Return the (X, Y) coordinate for the center point of the cell that contains the specified text.  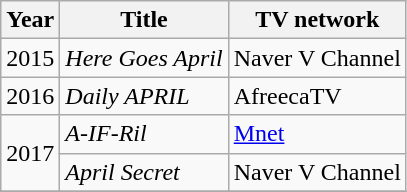
AfreecaTV (317, 96)
A-IF-Ril (144, 134)
2015 (30, 58)
April Secret (144, 172)
2017 (30, 153)
TV network (317, 20)
Mnet (317, 134)
Year (30, 20)
Title (144, 20)
Here Goes April (144, 58)
2016 (30, 96)
Daily APRIL (144, 96)
